Output the [X, Y] coordinate of the center of the cell containing the given text.  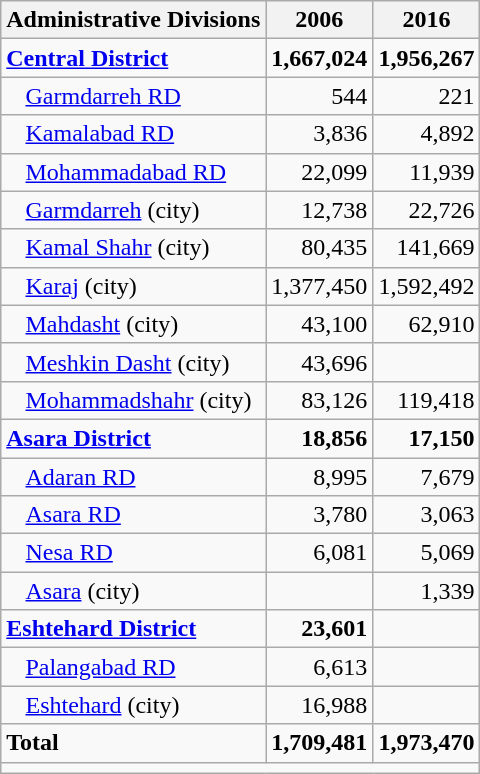
Kamal Shahr (city) [134, 248]
3,780 [320, 515]
12,738 [320, 210]
18,856 [320, 438]
3,836 [320, 134]
16,988 [320, 705]
1,956,267 [426, 58]
Asara (city) [134, 591]
119,418 [426, 400]
7,679 [426, 477]
80,435 [320, 248]
22,726 [426, 210]
23,601 [320, 629]
Eshtehard (city) [134, 705]
Garmdarreh (city) [134, 210]
5,069 [426, 553]
Central District [134, 58]
83,126 [320, 400]
22,099 [320, 172]
11,939 [426, 172]
43,100 [320, 324]
Garmdarreh RD [134, 96]
Palangabad RD [134, 667]
3,063 [426, 515]
Karaj (city) [134, 286]
1,973,470 [426, 743]
2006 [320, 20]
Mohammadabad RD [134, 172]
62,910 [426, 324]
1,592,492 [426, 286]
43,696 [320, 362]
Administrative Divisions [134, 20]
544 [320, 96]
Asara RD [134, 515]
2016 [426, 20]
Adaran RD [134, 477]
1,667,024 [320, 58]
141,669 [426, 248]
Eshtehard District [134, 629]
Mohammadshahr (city) [134, 400]
8,995 [320, 477]
1,709,481 [320, 743]
4,892 [426, 134]
1,377,450 [320, 286]
Mahdasht (city) [134, 324]
Meshkin Dasht (city) [134, 362]
Kamalabad RD [134, 134]
221 [426, 96]
Total [134, 743]
6,613 [320, 667]
1,339 [426, 591]
Asara District [134, 438]
6,081 [320, 553]
17,150 [426, 438]
Nesa RD [134, 553]
